Extract the (X, Y) coordinate from the center of the cell holding the provided text.  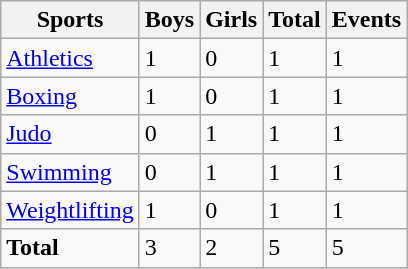
Girls (232, 20)
Boys (169, 20)
Weightlifting (70, 210)
Sports (70, 20)
Boxing (70, 96)
2 (232, 248)
3 (169, 248)
Judo (70, 134)
Swimming (70, 172)
Events (366, 20)
Athletics (70, 58)
